Capture the cell that displays the provided text and extract its [X, Y] central coordinate. 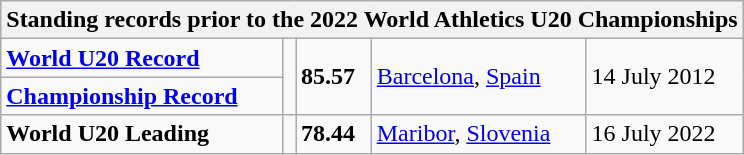
Maribor, Slovenia [478, 134]
16 July 2022 [664, 134]
World U20 Leading [142, 134]
85.57 [334, 77]
Standing records prior to the 2022 World Athletics U20 Championships [372, 20]
14 July 2012 [664, 77]
Championship Record [142, 96]
Barcelona, Spain [478, 77]
World U20 Record [142, 58]
78.44 [334, 134]
